Return the (x, y) coordinate for the center point of the cell that contains the specified text.  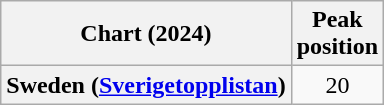
Chart (2024) (146, 34)
Peakposition (337, 34)
Sweden (Sverigetopplistan) (146, 85)
20 (337, 85)
